For the text-containing cell, return its midpoint in (x, y) coordinate format. 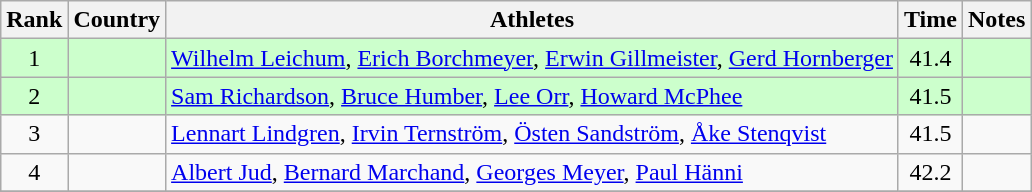
3 (34, 134)
1 (34, 58)
42.2 (930, 172)
Albert Jud, Bernard Marchand, Georges Meyer, Paul Hänni (532, 172)
Country (117, 20)
Wilhelm Leichum, Erich Borchmeyer, Erwin Gillmeister, Gerd Hornberger (532, 58)
Lennart Lindgren, Irvin Ternström, Östen Sandström, Åke Stenqvist (532, 134)
2 (34, 96)
Rank (34, 20)
41.4 (930, 58)
Notes (996, 20)
4 (34, 172)
Sam Richardson, Bruce Humber, Lee Orr, Howard McPhee (532, 96)
Time (930, 20)
Athletes (532, 20)
